From the cell containing the given text, extract its center point as (x, y) coordinate. 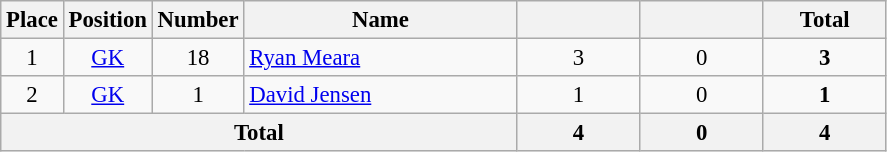
Place (32, 20)
Ryan Meara (380, 58)
2 (32, 95)
Name (380, 20)
Number (198, 20)
18 (198, 58)
Position (108, 20)
David Jensen (380, 95)
